Return the [x, y] coordinate for the center point of the cell that contains the specified text.  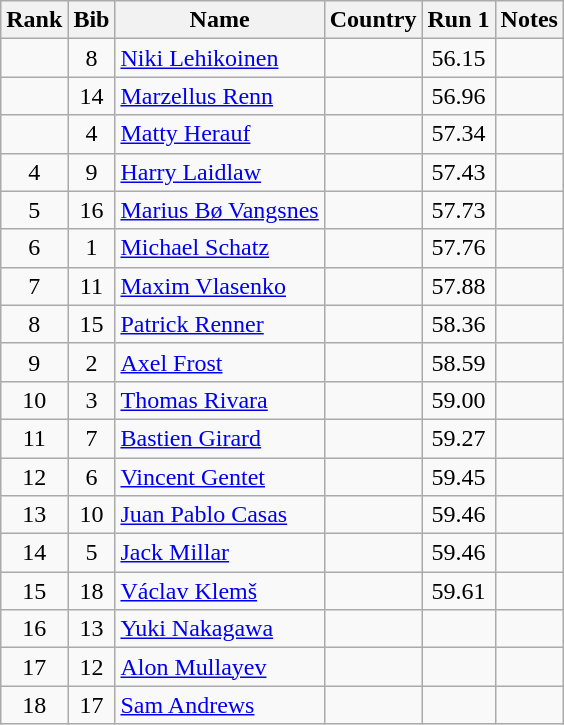
Jack Millar [220, 553]
56.15 [458, 58]
Sam Andrews [220, 705]
Harry Laidlaw [220, 172]
59.27 [458, 438]
59.61 [458, 591]
Bib [92, 20]
Alon Mullayev [220, 667]
Marzellus Renn [220, 96]
57.34 [458, 134]
Maxim Vlasenko [220, 286]
Niki Lehikoinen [220, 58]
58.59 [458, 362]
2 [92, 362]
Matty Herauf [220, 134]
Run 1 [458, 20]
Axel Frost [220, 362]
3 [92, 400]
Name [220, 20]
Václav Klemš [220, 591]
Country [373, 20]
57.73 [458, 210]
1 [92, 248]
58.36 [458, 324]
57.76 [458, 248]
Michael Schatz [220, 248]
59.45 [458, 477]
Patrick Renner [220, 324]
Notes [529, 20]
Vincent Gentet [220, 477]
56.96 [458, 96]
59.00 [458, 400]
Marius Bø Vangsnes [220, 210]
57.88 [458, 286]
Bastien Girard [220, 438]
Thomas Rivara [220, 400]
Yuki Nakagawa [220, 629]
57.43 [458, 172]
Juan Pablo Casas [220, 515]
Rank [34, 20]
